Search for the cell housing the specified text and yield its [x, y] center coordinate. 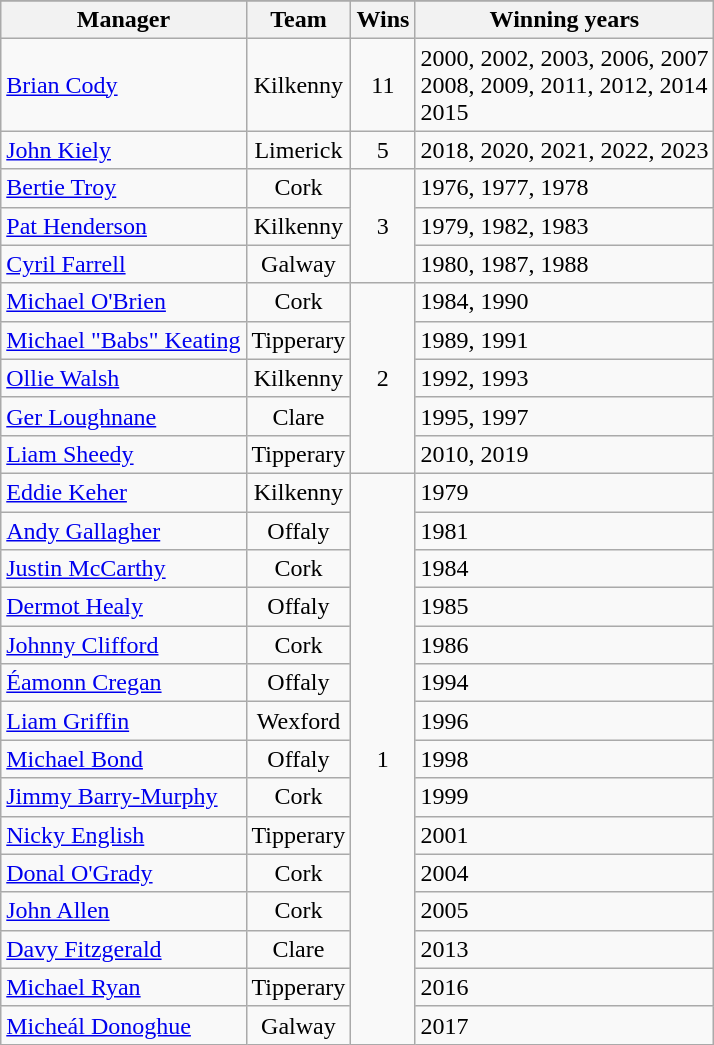
John Kiely [124, 150]
Limerick [298, 150]
2004 [564, 873]
Liam Sheedy [124, 454]
John Allen [124, 911]
Donal O'Grady [124, 873]
1980, 1987, 1988 [564, 264]
1 [383, 758]
Justin McCarthy [124, 569]
1985 [564, 607]
2016 [564, 987]
Michael "Babs" Keating [124, 340]
Ger Loughnane [124, 416]
1998 [564, 759]
1986 [564, 645]
2005 [564, 911]
Dermot Healy [124, 607]
Brian Cody [124, 85]
1994 [564, 683]
Manager [124, 20]
2017 [564, 1025]
Winning years [564, 20]
1981 [564, 531]
1976, 1977, 1978 [564, 188]
Jimmy Barry-Murphy [124, 797]
1989, 1991 [564, 340]
2000, 2002, 2003, 2006, 20072008, 2009, 2011, 2012, 20142015 [564, 85]
Team [298, 20]
Johnny Clifford [124, 645]
Eddie Keher [124, 492]
11 [383, 85]
Andy Gallagher [124, 531]
Bertie Troy [124, 188]
2010, 2019 [564, 454]
3 [383, 226]
1995, 1997 [564, 416]
Pat Henderson [124, 226]
Nicky English [124, 835]
1999 [564, 797]
Michael Ryan [124, 987]
Wexford [298, 721]
Éamonn Cregan [124, 683]
2018, 2020, 2021, 2022, 2023 [564, 150]
2001 [564, 835]
Wins [383, 20]
1979, 1982, 1983 [564, 226]
Michael O'Brien [124, 302]
2 [383, 378]
Michael Bond [124, 759]
Davy Fitzgerald [124, 949]
2013 [564, 949]
Ollie Walsh [124, 378]
Micheál Donoghue [124, 1025]
1992, 1993 [564, 378]
1996 [564, 721]
1984 [564, 569]
Liam Griffin [124, 721]
5 [383, 150]
1979 [564, 492]
Cyril Farrell [124, 264]
1984, 1990 [564, 302]
